Provide the (X, Y) coordinate of the cell's center where the given text is located.  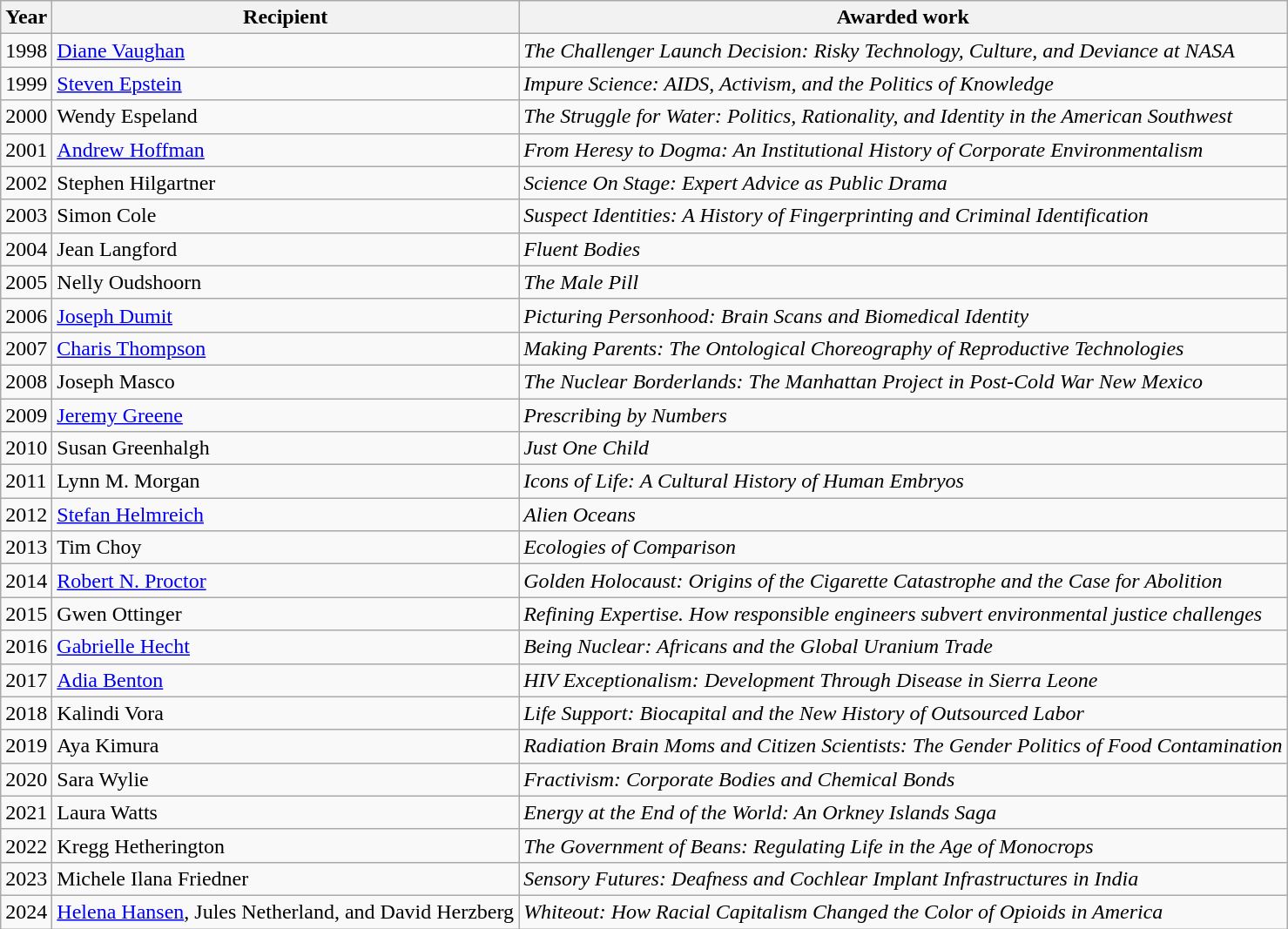
Diane Vaughan (286, 50)
The Male Pill (903, 282)
Radiation Brain Moms and Citizen Scientists: The Gender Politics of Food Contamination (903, 746)
HIV Exceptionalism: Development Through Disease in Sierra Leone (903, 680)
Adia Benton (286, 680)
1998 (26, 50)
The Struggle for Water: Politics, Rationality, and Identity in the American Southwest (903, 117)
2009 (26, 415)
1999 (26, 84)
2007 (26, 348)
Nelly Oudshoorn (286, 282)
Energy at the End of the World: An Orkney Islands Saga (903, 812)
Sara Wylie (286, 779)
2022 (26, 845)
Making Parents: The Ontological Choreography of Reproductive Technologies (903, 348)
Ecologies of Comparison (903, 548)
2010 (26, 448)
Wendy Espeland (286, 117)
2014 (26, 581)
Recipient (286, 17)
2008 (26, 381)
Whiteout: How Racial Capitalism Changed the Color of Opioids in America (903, 912)
Icons of Life: A Cultural History of Human Embryos (903, 481)
2015 (26, 614)
Aya Kimura (286, 746)
Laura Watts (286, 812)
2005 (26, 282)
Robert N. Proctor (286, 581)
Prescribing by Numbers (903, 415)
2024 (26, 912)
Golden Holocaust: Origins of the Cigarette Catastrophe and the Case for Abolition (903, 581)
Life Support: Biocapital and the New History of Outsourced Labor (903, 713)
2018 (26, 713)
Stefan Helmreich (286, 515)
The Nuclear Borderlands: The Manhattan Project in Post-Cold War New Mexico (903, 381)
2019 (26, 746)
2003 (26, 216)
Stephen Hilgartner (286, 183)
Jean Langford (286, 249)
2000 (26, 117)
Awarded work (903, 17)
2012 (26, 515)
2017 (26, 680)
2004 (26, 249)
Susan Greenhalgh (286, 448)
Being Nuclear: Africans and the Global Uranium Trade (903, 647)
Science On Stage: Expert Advice as Public Drama (903, 183)
Suspect Identities: A History of Fingerprinting and Criminal Identification (903, 216)
Tim Choy (286, 548)
2013 (26, 548)
Michele Ilana Friedner (286, 879)
From Heresy to Dogma: An Institutional History of Corporate Environmentalism (903, 150)
Jeremy Greene (286, 415)
Impure Science: AIDS, Activism, and the Politics of Knowledge (903, 84)
2023 (26, 879)
Charis Thompson (286, 348)
Helena Hansen, Jules Netherland, and David Herzberg (286, 912)
Lynn M. Morgan (286, 481)
Kalindi Vora (286, 713)
Just One Child (903, 448)
Joseph Masco (286, 381)
2020 (26, 779)
Fractivism: Corporate Bodies and Chemical Bonds (903, 779)
Joseph Dumit (286, 315)
Simon Cole (286, 216)
The Government of Beans: Regulating Life in the Age of Monocrops (903, 845)
The Challenger Launch Decision: Risky Technology, Culture, and Deviance at NASA (903, 50)
Fluent Bodies (903, 249)
2006 (26, 315)
2021 (26, 812)
Andrew Hoffman (286, 150)
Picturing Personhood: Brain Scans and Biomedical Identity (903, 315)
Refining Expertise. How responsible engineers subvert environmental justice challenges (903, 614)
2002 (26, 183)
Sensory Futures: Deafness and Cochlear Implant Infrastructures in India (903, 879)
Steven Epstein (286, 84)
2011 (26, 481)
Gabrielle Hecht (286, 647)
2016 (26, 647)
Kregg Hetherington (286, 845)
Gwen Ottinger (286, 614)
2001 (26, 150)
Year (26, 17)
Alien Oceans (903, 515)
